Find where the given text appears and provide that cell's center as [x, y] coordinate. 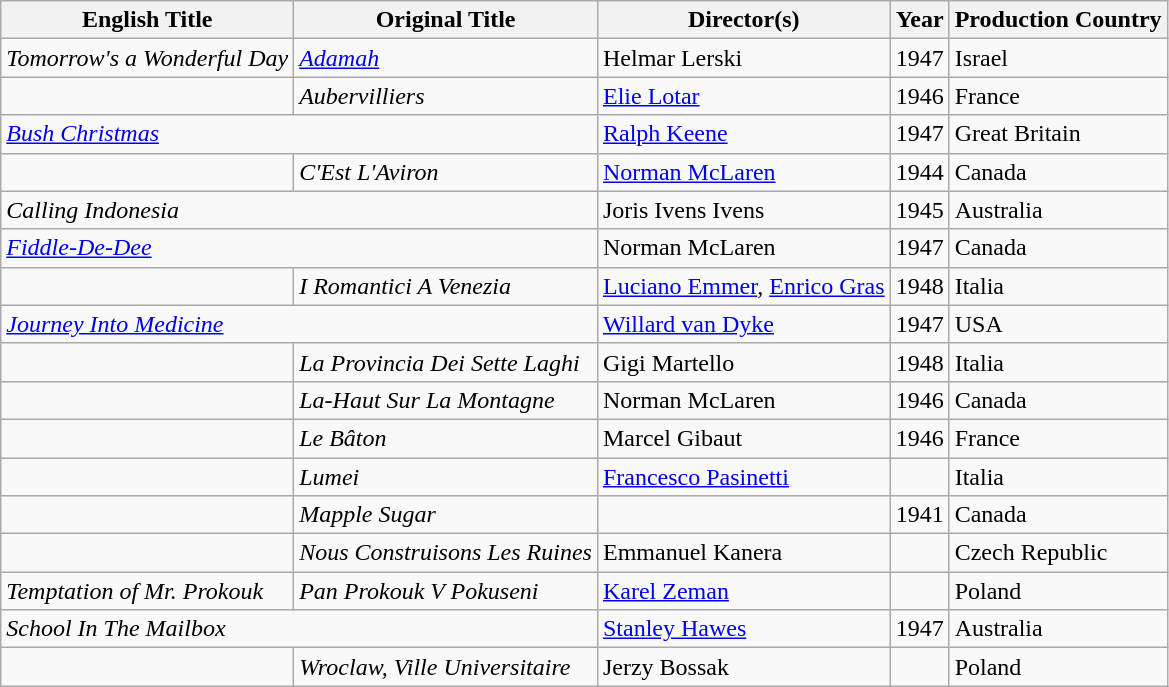
Luciano Emmer, Enrico Gras [744, 286]
Production Country [1058, 20]
1944 [920, 172]
Emmanuel Kanera [744, 553]
English Title [148, 20]
C'Est L'Aviron [446, 172]
Joris Ivens Ivens [744, 210]
I Romantici A Venezia [446, 286]
Journey Into Medicine [300, 324]
1945 [920, 210]
Marcel Gibaut [744, 438]
Francesco Pasinetti [744, 477]
Calling Indonesia [300, 210]
Year [920, 20]
Lumei [446, 477]
Original Title [446, 20]
Bush Christmas [300, 134]
School In The Mailbox [300, 629]
Elie Lotar [744, 96]
Willard van Dyke [744, 324]
USA [1058, 324]
Israel [1058, 58]
Ralph Keene [744, 134]
Fiddle-De-Dee [300, 248]
Pan Prokouk V Pokuseni [446, 591]
La-Haut Sur La Montagne [446, 400]
La Provincia Dei Sette Laghi [446, 362]
Gigi Martello [744, 362]
Adamah [446, 58]
1941 [920, 515]
Great Britain [1058, 134]
Czech Republic [1058, 553]
Tomorrow's a Wonderful Day [148, 58]
Stanley Hawes [744, 629]
Helmar Lerski [744, 58]
Karel Zeman [744, 591]
Jerzy Bossak [744, 667]
Wroclaw, Ville Universitaire [446, 667]
Mapple Sugar [446, 515]
Aubervilliers [446, 96]
Nous Construisons Les Ruines [446, 553]
Le Bâton [446, 438]
Director(s) [744, 20]
Temptation of Mr. Prokouk [148, 591]
